Find where the given text appears and provide that cell's center as [x, y] coordinate. 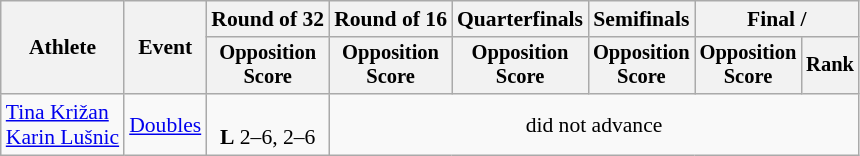
Tina KrižanKarin Lušnic [62, 124]
Doubles [165, 124]
Final / [777, 19]
Rank [830, 66]
Round of 32 [268, 19]
Semifinals [642, 19]
Quarterfinals [520, 19]
Event [165, 48]
Athlete [62, 48]
L 2–6, 2–6 [268, 124]
Round of 16 [390, 19]
did not advance [594, 124]
